Identify which cell holds the provided text, then report its [x, y] central coordinate. 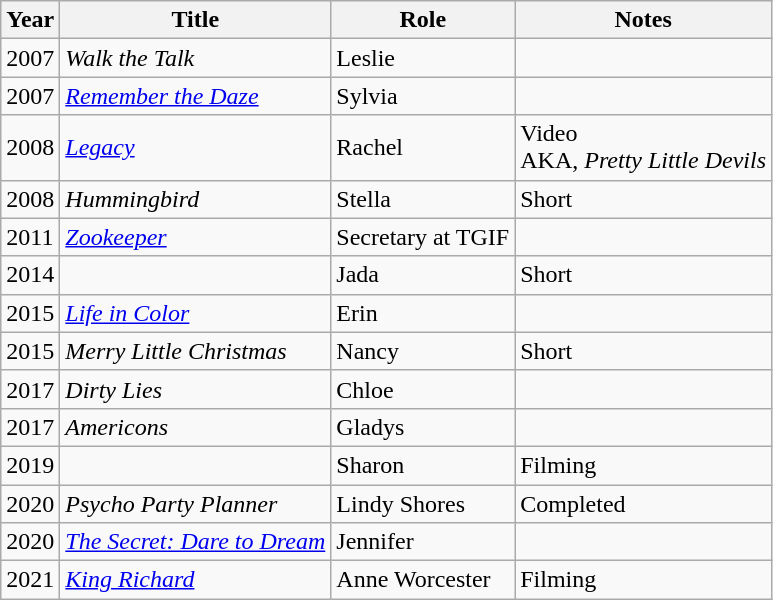
Completed [644, 503]
Americons [196, 427]
Role [423, 20]
Jennifer [423, 542]
Chloe [423, 389]
Secretary at TGIF [423, 237]
Notes [644, 20]
Sylvia [423, 96]
King Richard [196, 580]
Legacy [196, 148]
Merry Little Christmas [196, 351]
Leslie [423, 58]
Stella [423, 199]
Dirty Lies [196, 389]
Remember the Daze [196, 96]
Lindy Shores [423, 503]
2021 [30, 580]
VideoAKA, Pretty Little Devils [644, 148]
Erin [423, 313]
Nancy [423, 351]
Rachel [423, 148]
Walk the Talk [196, 58]
Anne Worcester [423, 580]
2014 [30, 275]
2011 [30, 237]
Title [196, 20]
Gladys [423, 427]
2019 [30, 465]
Year [30, 20]
Jada [423, 275]
Hummingbird [196, 199]
Zookeeper [196, 237]
Life in Color [196, 313]
Psycho Party Planner [196, 503]
The Secret: Dare to Dream [196, 542]
Sharon [423, 465]
